Search for the cell housing the specified text and yield its [x, y] center coordinate. 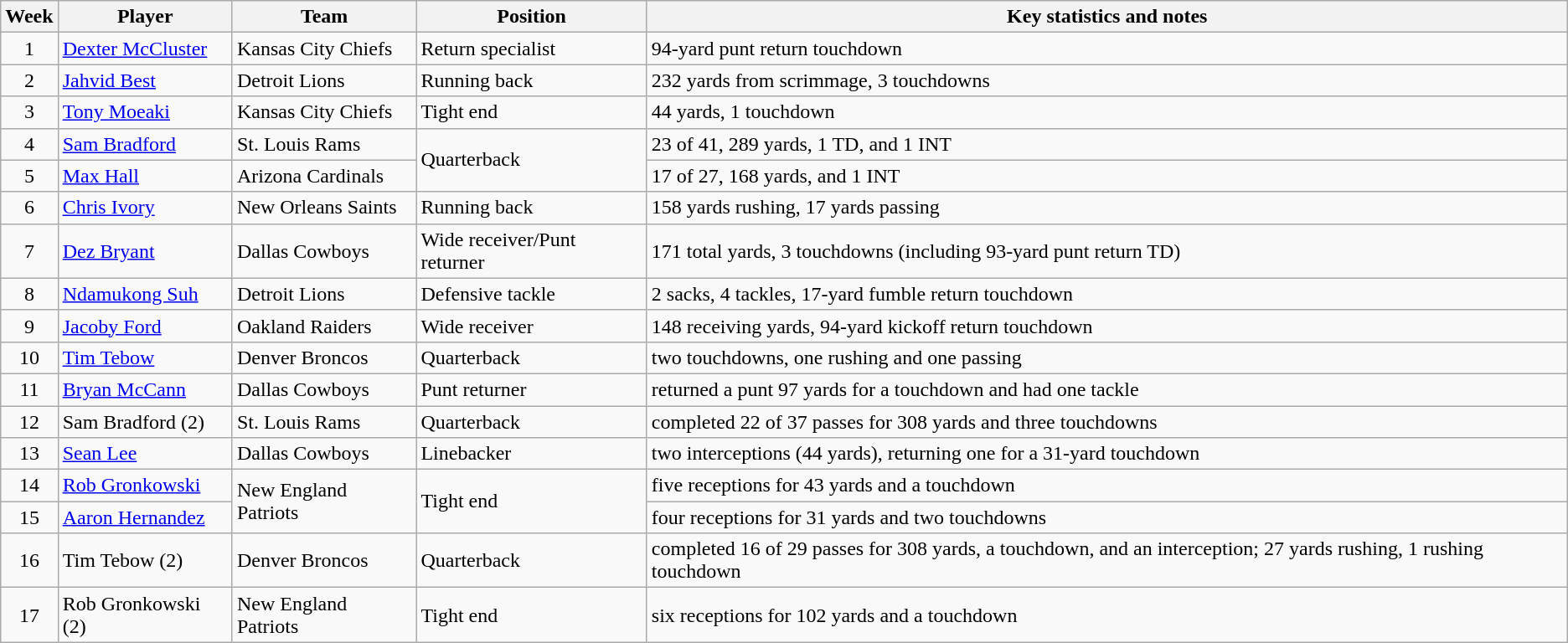
7 [29, 251]
Rob Gronkowski (2) [145, 615]
four receptions for 31 yards and two touchdowns [1107, 517]
Player [145, 17]
13 [29, 454]
Linebacker [531, 454]
Sam Bradford (2) [145, 421]
8 [29, 294]
Arizona Cardinals [324, 176]
6 [29, 208]
148 receiving yards, 94-yard kickoff return touchdown [1107, 326]
14 [29, 486]
Sean Lee [145, 454]
Team [324, 17]
17 of 27, 168 yards, and 1 INT [1107, 176]
12 [29, 421]
1 [29, 49]
3 [29, 112]
New Orleans Saints [324, 208]
Wide receiver [531, 326]
11 [29, 389]
Sam Bradford [145, 144]
two touchdowns, one rushing and one passing [1107, 358]
Position [531, 17]
six receptions for 102 yards and a touchdown [1107, 615]
15 [29, 517]
Tony Moeaki [145, 112]
Aaron Hernandez [145, 517]
10 [29, 358]
232 yards from scrimmage, 3 touchdowns [1107, 80]
Return specialist [531, 49]
Ndamukong Suh [145, 294]
Wide receiver/Punt returner [531, 251]
Week [29, 17]
returned a punt 97 yards for a touchdown and had one tackle [1107, 389]
Jahvid Best [145, 80]
94-yard punt return touchdown [1107, 49]
completed 16 of 29 passes for 308 yards, a touchdown, and an interception; 27 yards rushing, 1 rushing touchdown [1107, 561]
five receptions for 43 yards and a touchdown [1107, 486]
Dez Bryant [145, 251]
44 yards, 1 touchdown [1107, 112]
Tim Tebow [145, 358]
Oakland Raiders [324, 326]
23 of 41, 289 yards, 1 TD, and 1 INT [1107, 144]
Rob Gronkowski [145, 486]
Max Hall [145, 176]
158 yards rushing, 17 yards passing [1107, 208]
4 [29, 144]
16 [29, 561]
Chris Ivory [145, 208]
2 [29, 80]
2 sacks, 4 tackles, 17-yard fumble return touchdown [1107, 294]
two interceptions (44 yards), returning one for a 31-yard touchdown [1107, 454]
Tim Tebow (2) [145, 561]
5 [29, 176]
Defensive tackle [531, 294]
9 [29, 326]
Punt returner [531, 389]
Jacoby Ford [145, 326]
Bryan McCann [145, 389]
17 [29, 615]
Dexter McCluster [145, 49]
completed 22 of 37 passes for 308 yards and three touchdowns [1107, 421]
171 total yards, 3 touchdowns (including 93-yard punt return TD) [1107, 251]
Key statistics and notes [1107, 17]
